Determine the (X, Y) coordinate at the center of the cell enclosing the given text.  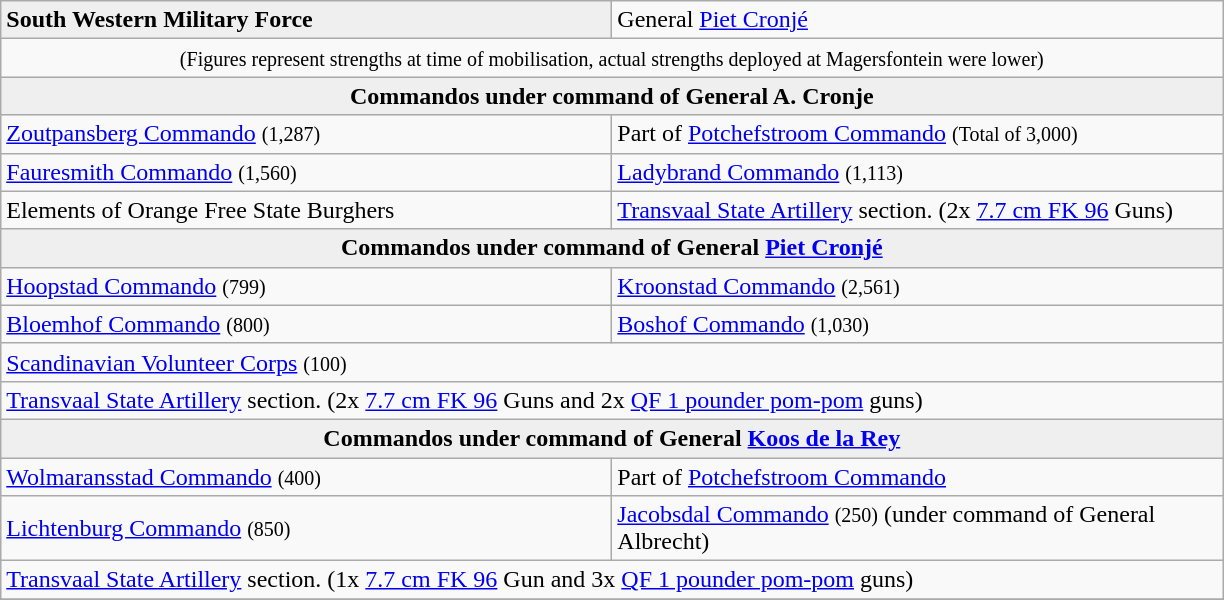
Wolmaransstad Commando (400) (306, 477)
Part of Potchefstroom Commando (918, 477)
Kroonstad Commando (2,561) (918, 286)
Elements of Orange Free State Burghers (306, 210)
(Figures represent strengths at time of mobilisation, actual strengths deployed at Magersfontein were lower) (612, 58)
Ladybrand Commando (1,113) (918, 172)
Commandos under command of General Piet Cronjé (612, 248)
Fauresmith Commando (1,560) (306, 172)
Scandinavian Volunteer Corps (100) (612, 362)
Jacobsdal Commando (250) (under command of General Albrecht) (918, 528)
Bloemhof Commando (800) (306, 324)
Commandos under command of General A. Cronje (612, 96)
Transvaal State Artillery section. (2x 7.7 cm FK 96 Guns) (918, 210)
Lichtenburg Commando (850) (306, 528)
Hoopstad Commando (799) (306, 286)
Part of Potchefstroom Commando (Total of 3,000) (918, 134)
General Piet Cronjé (918, 20)
Transvaal State Artillery section. (2x 7.7 cm FK 96 Guns and 2x QF 1 pounder pom-pom guns) (612, 400)
Transvaal State Artillery section. (1x 7.7 cm FK 96 Gun and 3x QF 1 pounder pom-pom guns) (612, 580)
South Western Military Force (306, 20)
Commandos under command of General Koos de la Rey (612, 438)
Zoutpansberg Commando (1,287) (306, 134)
Boshof Commando (1,030) (918, 324)
